Find where the given text appears and provide that cell's center as [X, Y] coordinate. 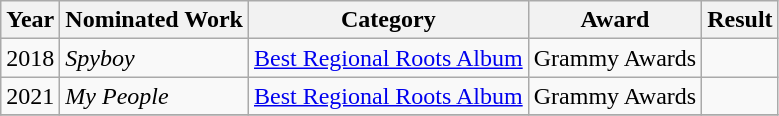
Category [388, 20]
Year [30, 20]
2018 [30, 58]
Award [615, 20]
Result [740, 20]
My People [154, 96]
Spyboy [154, 58]
2021 [30, 96]
Nominated Work [154, 20]
